Return the (x, y) coordinate for the center point of the cell that contains the specified text.  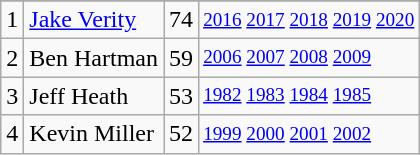
2016 2017 2018 2019 2020 (309, 20)
59 (182, 58)
Jeff Heath (94, 96)
53 (182, 96)
52 (182, 134)
1982 1983 1984 1985 (309, 96)
3 (12, 96)
1 (12, 20)
Jake Verity (94, 20)
4 (12, 134)
1999 2000 2001 2002 (309, 134)
2006 2007 2008 2009 (309, 58)
2 (12, 58)
Ben Hartman (94, 58)
74 (182, 20)
Kevin Miller (94, 134)
